Return [X, Y] of the center of cell containing provided text 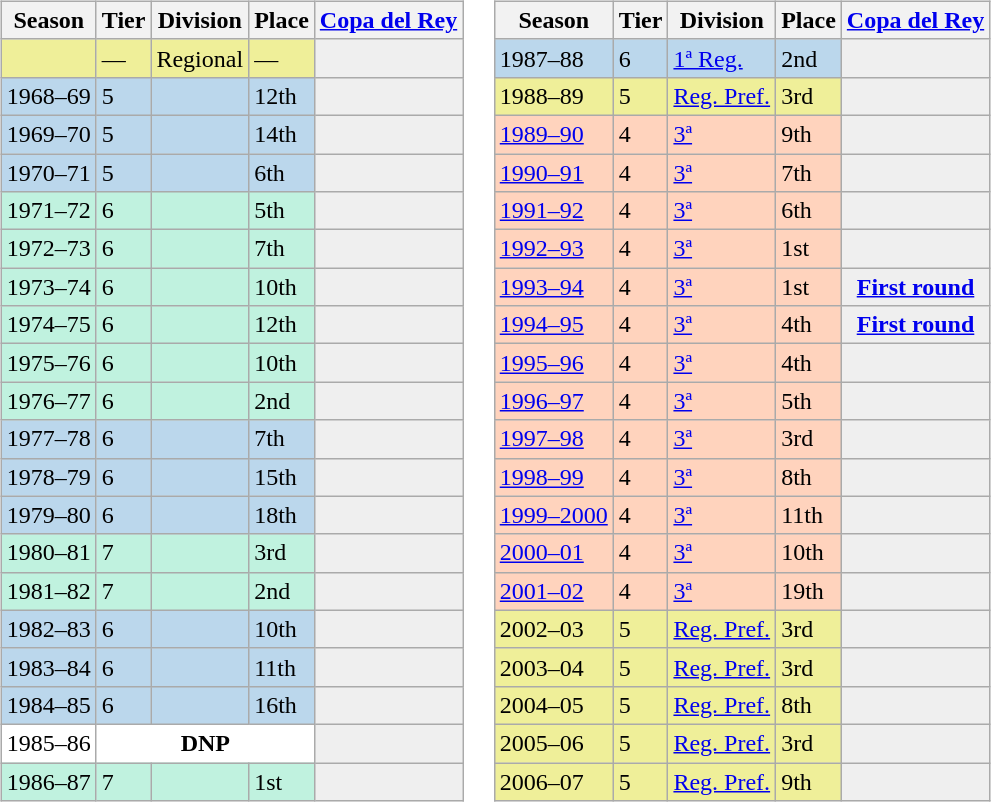
1985–86 [48, 743]
1984–85 [48, 705]
1999–2000 [554, 515]
1994–95 [554, 325]
1978–79 [48, 477]
1990–91 [554, 173]
1973–74 [48, 287]
2004–05 [554, 705]
18th [282, 515]
1975–76 [48, 363]
Regional [200, 58]
1968–69 [48, 96]
1987–88 [554, 58]
16th [282, 705]
1969–70 [48, 134]
1977–78 [48, 439]
1972–73 [48, 249]
1989–90 [554, 134]
1979–80 [48, 515]
1983–84 [48, 667]
1ª Reg. [722, 58]
1981–82 [48, 591]
1992–93 [554, 249]
2006–07 [554, 781]
14th [282, 134]
2002–03 [554, 629]
2000–01 [554, 553]
1993–94 [554, 287]
1971–72 [48, 211]
1996–97 [554, 401]
1974–75 [48, 325]
DNP [205, 743]
1997–98 [554, 439]
1976–77 [48, 401]
15th [282, 477]
1995–96 [554, 363]
1982–83 [48, 629]
2003–04 [554, 667]
1991–92 [554, 211]
2001–02 [554, 591]
1988–89 [554, 96]
1986–87 [48, 781]
1970–71 [48, 173]
19th [809, 591]
2005–06 [554, 743]
1998–99 [554, 477]
1980–81 [48, 553]
